Extract the [x, y] coordinate from the center of the cell holding the provided text.  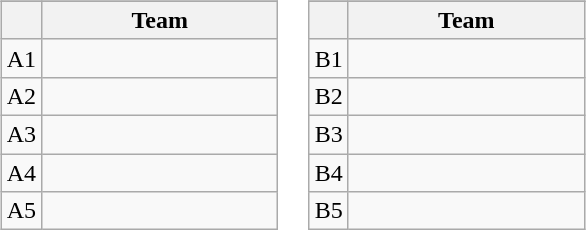
A1 [21, 58]
B2 [328, 96]
B3 [328, 134]
B1 [328, 58]
A3 [21, 134]
A4 [21, 173]
A5 [21, 211]
B4 [328, 173]
A2 [21, 96]
B5 [328, 211]
